Output the (x, y) coordinate of the center of the cell containing the given text.  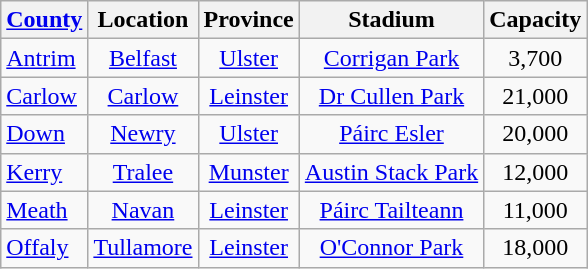
21,000 (536, 96)
Munster (248, 172)
20,000 (536, 134)
Corrigan Park (391, 58)
Páirc Esler (391, 134)
Navan (143, 210)
Meath (44, 210)
Province (248, 20)
Tralee (143, 172)
Belfast (143, 58)
Location (143, 20)
Kerry (44, 172)
3,700 (536, 58)
County (44, 20)
Tullamore (143, 248)
O'Connor Park (391, 248)
12,000 (536, 172)
Dr Cullen Park (391, 96)
Down (44, 134)
Páirc Tailteann (391, 210)
Newry (143, 134)
Austin Stack Park (391, 172)
Antrim (44, 58)
18,000 (536, 248)
Capacity (536, 20)
Offaly (44, 248)
Stadium (391, 20)
11,000 (536, 210)
